Provide the (x, y) coordinate of the cell's center where the given text is located.  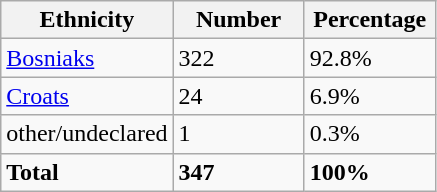
347 (238, 172)
322 (238, 58)
1 (238, 134)
other/undeclared (87, 134)
Ethnicity (87, 20)
6.9% (370, 96)
92.8% (370, 58)
24 (238, 96)
Bosniaks (87, 58)
Croats (87, 96)
100% (370, 172)
0.3% (370, 134)
Percentage (370, 20)
Number (238, 20)
Total (87, 172)
